Detect which cell encompasses the target text, then output its (X, Y) center coordinate. 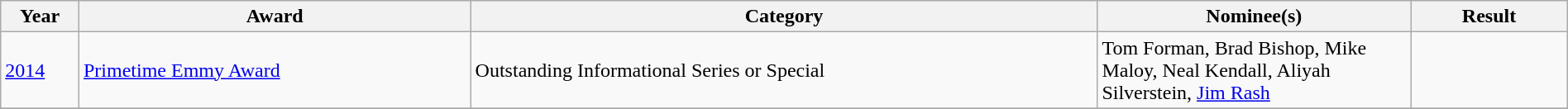
Result (1489, 17)
Outstanding Informational Series or Special (784, 70)
Nominee(s) (1254, 17)
2014 (40, 70)
Primetime Emmy Award (275, 70)
Year (40, 17)
Tom Forman, Brad Bishop, Mike Maloy, Neal Kendall, Aliyah Silverstein, Jim Rash (1254, 70)
Award (275, 17)
Category (784, 17)
